Capture the cell that displays the provided text and extract its [X, Y] central coordinate. 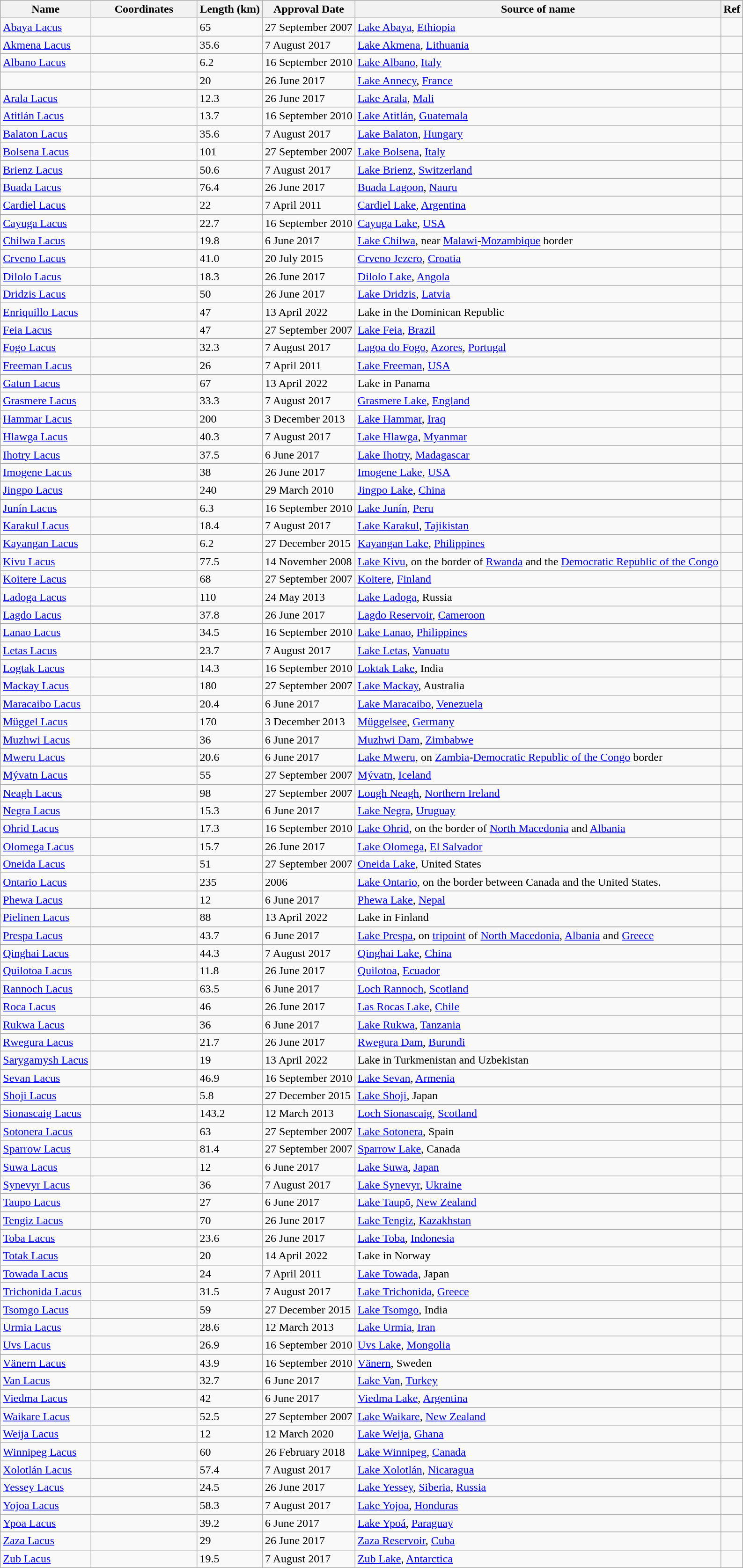
37.5 [230, 454]
180 [230, 686]
Sarygamysh Lacus [46, 1060]
Uvs Lacus [46, 1345]
Mweru Lacus [46, 757]
50 [230, 294]
Imogene Lake, USA [538, 472]
Totak Lacus [46, 1256]
Urmia Lacus [46, 1327]
Lake Negra, Uruguay [538, 811]
Ref [732, 9]
Dridzis Lacus [46, 294]
Ontario Lacus [46, 882]
Suwa Lacus [46, 1167]
Lake Van, Turkey [538, 1381]
Lake Lanao, Philippines [538, 633]
58.3 [230, 1505]
98 [230, 793]
Quilotoa Lacus [46, 971]
Fogo Lacus [46, 348]
101 [230, 152]
Hlawga Lacus [46, 437]
Karakul Lacus [46, 526]
Synevyr Lacus [46, 1185]
39.2 [230, 1523]
Olomega Lacus [46, 846]
14 November 2008 [309, 562]
Cayuga Lake, USA [538, 223]
Lake Akmena, Lithuania [538, 45]
Lagoa do Fogo, Azores, Portugal [538, 348]
Ladoga Lacus [46, 597]
60 [230, 1452]
19 [230, 1060]
46 [230, 1006]
40.3 [230, 437]
Lake Prespa, on tripoint of North Macedonia, Albania and Greece [538, 935]
15.3 [230, 811]
Lake Dridzis, Latvia [538, 294]
Lake Albano, Italy [538, 63]
143.2 [230, 1114]
32.3 [230, 348]
Lake Tsomgo, India [538, 1309]
32.7 [230, 1381]
Freeman Lacus [46, 365]
Ypoa Lacus [46, 1523]
Mývatn, Iceland [538, 775]
200 [230, 419]
Oneida Lake, United States [538, 864]
Lake Hammar, Iraq [538, 419]
15.7 [230, 846]
Tsomgo Lacus [46, 1309]
Lanao Lacus [46, 633]
Oneida Lacus [46, 864]
77.5 [230, 562]
2006 [309, 882]
Abaya Lacus [46, 27]
Lake Feia, Brazil [538, 330]
Lake Ladoga, Russia [538, 597]
19.5 [230, 1559]
Imogene Lacus [46, 472]
Lake Ontario, on the border between Canada and the United States. [538, 882]
Name [46, 9]
Chilwa Lacus [46, 241]
18.4 [230, 526]
26 February 2018 [309, 1452]
Towada Lacus [46, 1274]
24 [230, 1274]
Grasmere Lake, England [538, 401]
34.5 [230, 633]
Jingpo Lake, China [538, 490]
76.4 [230, 187]
29 March 2010 [309, 490]
Toba Lacus [46, 1238]
Crveno Lacus [46, 259]
Müggel Lacus [46, 722]
63.5 [230, 989]
Lagdo Reservoir, Cameroon [538, 615]
Loch Rannoch, Scotland [538, 989]
Rwegura Lacus [46, 1042]
Lake Olomega, El Salvador [538, 846]
Cardiel Lacus [46, 205]
Balaton Lacus [46, 134]
Lake Ihotry, Madagascar [538, 454]
Las Rocas Lake, Chile [538, 1006]
29 [230, 1541]
Yojoa Lacus [46, 1505]
28.6 [230, 1327]
Rwegura Dam, Burundi [538, 1042]
41.0 [230, 259]
46.9 [230, 1078]
Lake Taupō, New Zealand [538, 1203]
Enriquillo Lacus [46, 312]
Mývatn Lacus [46, 775]
17.3 [230, 829]
22.7 [230, 223]
Zub Lake, Antarctica [538, 1559]
57.4 [230, 1470]
Sevan Lacus [46, 1078]
Lake Trichonida, Greece [538, 1291]
Approval Date [309, 9]
Lake Toba, Indonesia [538, 1238]
Bolsena Lacus [46, 152]
14 April 2022 [309, 1256]
27 [230, 1203]
Lake Junín, Peru [538, 508]
65 [230, 27]
Lake in Norway [538, 1256]
Negra Lacus [46, 811]
18.3 [230, 277]
88 [230, 918]
Albano Lacus [46, 63]
Qinghai Lacus [46, 953]
24 May 2013 [309, 597]
Ihotry Lacus [46, 454]
Ohrid Lacus [46, 829]
21.7 [230, 1042]
67 [230, 383]
Lake Suwa, Japan [538, 1167]
Shoji Lacus [46, 1096]
6.3 [230, 508]
235 [230, 882]
33.3 [230, 401]
Roca Lacus [46, 1006]
Maracaibo Lacus [46, 704]
Sparrow Lake, Canada [538, 1149]
Lagdo Lacus [46, 615]
Dilolo Lake, Angola [538, 277]
26.9 [230, 1345]
Lake Mackay, Australia [538, 686]
Lake in Panama [538, 383]
Lake Annecy, France [538, 80]
26 [230, 365]
Lake Xolotlán, Nicaragua [538, 1470]
Hammar Lacus [46, 419]
Buada Lacus [46, 187]
Lake Arala, Mali [538, 98]
Jingpo Lacus [46, 490]
Atitlán Lacus [46, 116]
Sparrow Lacus [46, 1149]
Gatun Lacus [46, 383]
Koitere, Finland [538, 579]
Lake Sevan, Armenia [538, 1078]
81.4 [230, 1149]
Loktak Lake, India [538, 668]
Dilolo Lacus [46, 277]
Viedma Lacus [46, 1399]
55 [230, 775]
Akmena Lacus [46, 45]
14.3 [230, 668]
20.6 [230, 757]
Lake Ypoá, Paraguay [538, 1523]
Lake Yessey, Siberia, Russia [538, 1488]
Quilotoa, Ecuador [538, 971]
Lake Karakul, Tajikistan [538, 526]
Sionascaig Lacus [46, 1114]
Kivu Lacus [46, 562]
Lake Bolsena, Italy [538, 152]
Lake Chilwa, near Malawi-Mozambique border [538, 241]
43.9 [230, 1363]
240 [230, 490]
Lake Ohrid, on the border of North Macedonia and Albania [538, 829]
Grasmere Lacus [46, 401]
63 [230, 1131]
44.3 [230, 953]
Zaza Reservoir, Cuba [538, 1541]
Uvs Lake, Mongolia [538, 1345]
19.8 [230, 241]
23.6 [230, 1238]
Phewa Lake, Nepal [538, 900]
Lake Freeman, USA [538, 365]
Lake Abaya, Ethiopia [538, 27]
Lake Sotonera, Spain [538, 1131]
Lake Yojoa, Honduras [538, 1505]
Trichonida Lacus [46, 1291]
Pielinen Lacus [46, 918]
31.5 [230, 1291]
Zub Lacus [46, 1559]
Muzhwi Dam, Zimbabwe [538, 739]
Junín Lacus [46, 508]
20.4 [230, 704]
Winnipeg Lacus [46, 1452]
Lake Towada, Japan [538, 1274]
43.7 [230, 935]
59 [230, 1309]
Weija Lacus [46, 1434]
Rukwa Lacus [46, 1024]
Lake in the Dominican Republic [538, 312]
Lake in Finland [538, 918]
Waikare Lacus [46, 1416]
Lake in Turkmenistan and Uzbekistan [538, 1060]
Cardiel Lake, Argentina [538, 205]
Prespa Lacus [46, 935]
Vänern, Sweden [538, 1363]
51 [230, 864]
20 July 2015 [309, 259]
Lake Waikare, New Zealand [538, 1416]
11.8 [230, 971]
12 March 2020 [309, 1434]
68 [230, 579]
Coordinates [144, 9]
5.8 [230, 1096]
Qinghai Lake, China [538, 953]
Feia Lacus [46, 330]
Lake Synevyr, Ukraine [538, 1185]
Lake Mweru, on Zambia-Democratic Republic of the Congo border [538, 757]
Tengiz Lacus [46, 1220]
Lake Maracaibo, Venezuela [538, 704]
Phewa Lacus [46, 900]
Xolotlán Lacus [46, 1470]
Lake Letas, Vanuatu [538, 650]
23.7 [230, 650]
Lake Tengiz, Kazakhstan [538, 1220]
Sotonera Lacus [46, 1131]
Koitere Lacus [46, 579]
Arala Lacus [46, 98]
70 [230, 1220]
Van Lacus [46, 1381]
Lake Kivu, on the border of Rwanda and the Democratic Republic of the Congo [538, 562]
Mackay Lacus [46, 686]
Rannoch Lacus [46, 989]
Zaza Lacus [46, 1541]
Cayuga Lacus [46, 223]
Logtak Lacus [46, 668]
50.6 [230, 169]
Müggelsee, Germany [538, 722]
Lake Hlawga, Myanmar [538, 437]
Lake Atitlán, Guatemala [538, 116]
Letas Lacus [46, 650]
24.5 [230, 1488]
Lough Neagh, Northern Ireland [538, 793]
12.3 [230, 98]
Neagh Lacus [46, 793]
Source of name [538, 9]
Kayangan Lake, Philippines [538, 544]
Muzhwi Lacus [46, 739]
Lake Balaton, Hungary [538, 134]
13.7 [230, 116]
Brienz Lacus [46, 169]
Lake Weija, Ghana [538, 1434]
Lake Winnipeg, Canada [538, 1452]
170 [230, 722]
Kayangan Lacus [46, 544]
Taupo Lacus [46, 1203]
Viedma Lake, Argentina [538, 1399]
Length (km) [230, 9]
37.8 [230, 615]
Lake Brienz, Switzerland [538, 169]
Lake Rukwa, Tanzania [538, 1024]
42 [230, 1399]
Buada Lagoon, Nauru [538, 187]
Loch Sionascaig, Scotland [538, 1114]
38 [230, 472]
Crveno Jezero, Croatia [538, 259]
Lake Shoji, Japan [538, 1096]
22 [230, 205]
110 [230, 597]
Lake Urmia, Iran [538, 1327]
Yessey Lacus [46, 1488]
Vänern Lacus [46, 1363]
52.5 [230, 1416]
